Return (x, y) of the center of cell containing provided text 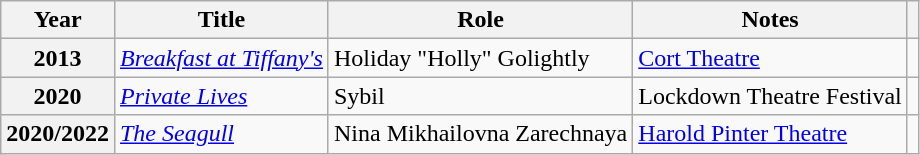
2020 (58, 96)
Role (480, 20)
Lockdown Theatre Festival (770, 96)
Title (221, 20)
Nina Mikhailovna Zarechnaya (480, 134)
Holiday "Holly" Golightly (480, 58)
The Seagull (221, 134)
Year (58, 20)
2020/2022 (58, 134)
2013 (58, 58)
Harold Pinter Theatre (770, 134)
Private Lives (221, 96)
Notes (770, 20)
Cort Theatre (770, 58)
Sybil (480, 96)
Breakfast at Tiffany's (221, 58)
